Output the [X, Y] coordinate of the center of the cell containing the given text.  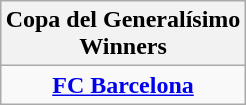
FC Barcelona [123, 85]
Copa del GeneralísimoWinners [123, 34]
